For the text-containing cell, return its midpoint in [X, Y] coordinate format. 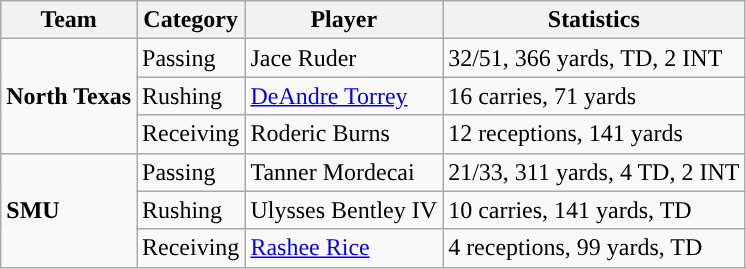
16 carries, 71 yards [594, 96]
4 receptions, 99 yards, TD [594, 248]
10 carries, 141 yards, TD [594, 210]
North Texas [69, 96]
21/33, 311 yards, 4 TD, 2 INT [594, 172]
Category [190, 20]
SMU [69, 210]
Statistics [594, 20]
Team [69, 20]
Rashee Rice [344, 248]
Roderic Burns [344, 134]
Jace Ruder [344, 58]
32/51, 366 yards, TD, 2 INT [594, 58]
Ulysses Bentley IV [344, 210]
Player [344, 20]
DeAndre Torrey [344, 96]
Tanner Mordecai [344, 172]
12 receptions, 141 yards [594, 134]
